Find where the given text appears and provide that cell's center as [x, y] coordinate. 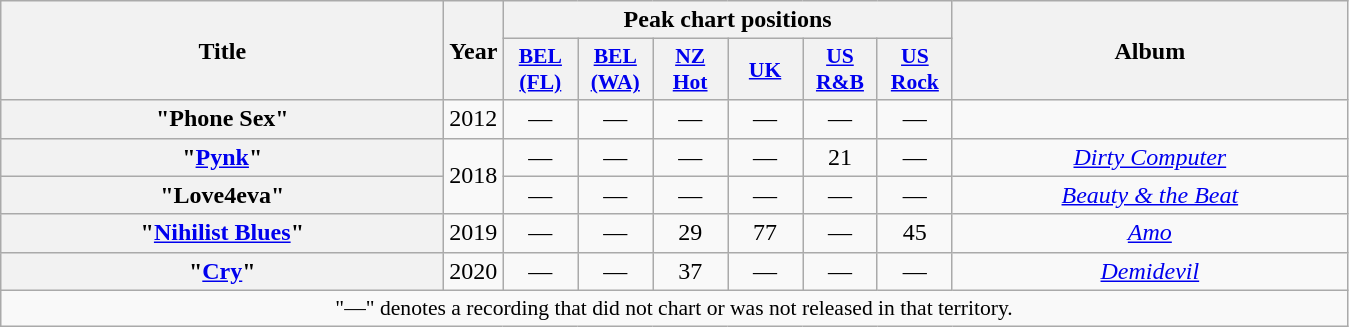
2020 [474, 271]
45 [914, 233]
"Love4eva" [222, 195]
"—" denotes a recording that did not chart or was not released in that territory. [674, 308]
UK [766, 70]
BEL(FL) [540, 70]
Album [1150, 50]
Dirty Computer [1150, 157]
"Nihilist Blues" [222, 233]
21 [840, 157]
Year [474, 50]
"Cry" [222, 271]
BEL(WA) [616, 70]
Demidevil [1150, 271]
2012 [474, 119]
"Phone Sex" [222, 119]
USR&B [840, 70]
USRock [914, 70]
Beauty & the Beat [1150, 195]
NZHot [690, 70]
29 [690, 233]
Title [222, 50]
2019 [474, 233]
"Pynk" [222, 157]
37 [690, 271]
Peak chart positions [728, 20]
77 [766, 233]
Amo [1150, 233]
2018 [474, 176]
